Scan for the cell matching the given text and deliver its (x, y) coordinate at center. 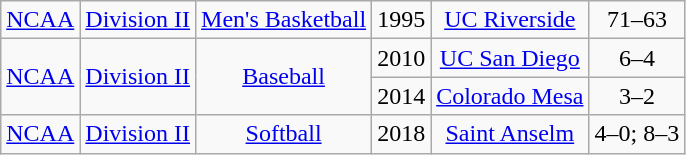
Saint Anselm (510, 134)
3–2 (637, 96)
71–63 (637, 20)
Colorado Mesa (510, 96)
1995 (402, 20)
Baseball (284, 77)
2014 (402, 96)
UC San Diego (510, 58)
2018 (402, 134)
Men's Basketball (284, 20)
UC Riverside (510, 20)
2010 (402, 58)
Softball (284, 134)
4–0; 8–3 (637, 134)
6–4 (637, 58)
